Return the (x, y) coordinate for the center point of the cell that contains the specified text.  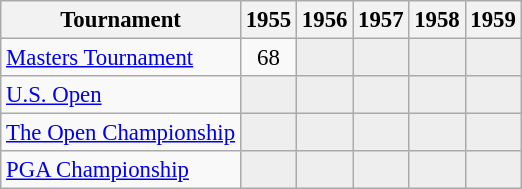
The Open Championship (121, 133)
1958 (437, 20)
1956 (325, 20)
1955 (268, 20)
U.S. Open (121, 95)
68 (268, 58)
Tournament (121, 20)
Masters Tournament (121, 58)
1957 (381, 20)
1959 (493, 20)
PGA Championship (121, 170)
